Pinpoint the cell where the given text exists, returning its [X, Y] midpoint coordinate. 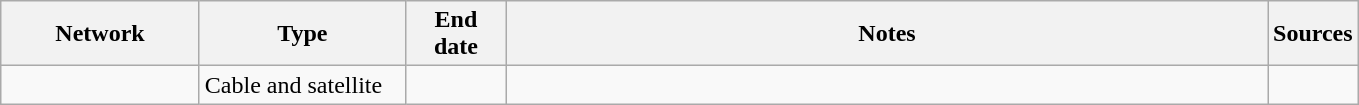
End date [456, 34]
Type [302, 34]
Notes [886, 34]
Network [100, 34]
Cable and satellite [302, 85]
Sources [1314, 34]
